From the cell containing the given text, extract its center point as (x, y) coordinate. 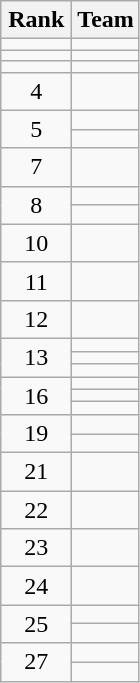
11 (36, 281)
7 (36, 167)
Team (106, 20)
25 (36, 624)
22 (36, 510)
10 (36, 243)
8 (36, 205)
Rank (36, 20)
4 (36, 91)
12 (36, 319)
13 (36, 357)
27 (36, 662)
24 (36, 586)
19 (36, 434)
16 (36, 395)
5 (36, 129)
21 (36, 472)
23 (36, 548)
